For the text-containing cell, return its midpoint in (x, y) coordinate format. 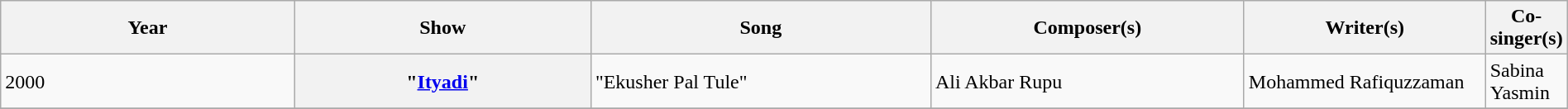
Mohammed Rafiquzzaman (1365, 81)
2000 (147, 81)
Year (147, 28)
Song (761, 28)
"Ekusher Pal Tule" (761, 81)
Composer(s) (1087, 28)
Co-singer(s) (1527, 28)
Sabina Yasmin (1527, 81)
Show (442, 28)
"Ityadi" (442, 81)
Ali Akbar Rupu (1087, 81)
Writer(s) (1365, 28)
